Provide the (X, Y) coordinate of the cell's center where the given text is located.  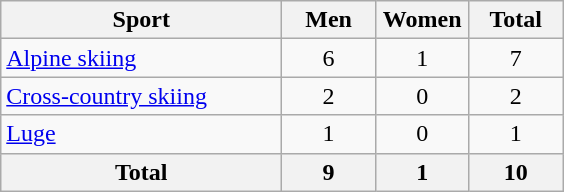
7 (516, 58)
Alpine skiing (142, 58)
Luge (142, 134)
Men (329, 20)
6 (329, 58)
Women (422, 20)
9 (329, 172)
Sport (142, 20)
Cross-country skiing (142, 96)
10 (516, 172)
